Find where the given text appears and provide that cell's center as (x, y) coordinate. 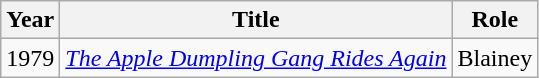
Blainey (495, 58)
1979 (30, 58)
Year (30, 20)
Title (256, 20)
Role (495, 20)
The Apple Dumpling Gang Rides Again (256, 58)
